Return the (x, y) coordinate for the center point of the cell that contains the specified text.  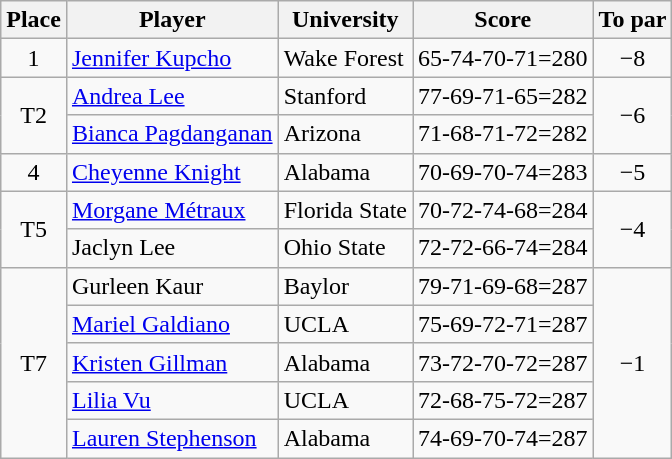
−1 (632, 362)
71-68-71-72=282 (502, 134)
Bianca Pagdanganan (172, 134)
77-69-71-65=282 (502, 96)
Stanford (345, 96)
Florida State (345, 210)
Score (502, 20)
Kristen Gillman (172, 362)
70-69-70-74=283 (502, 172)
Lauren Stephenson (172, 438)
Lilia Vu (172, 400)
79-71-69-68=287 (502, 286)
Jaclyn Lee (172, 248)
T7 (34, 362)
72-68-75-72=287 (502, 400)
To par (632, 20)
Cheyenne Knight (172, 172)
Wake Forest (345, 58)
70-72-74-68=284 (502, 210)
−5 (632, 172)
Morgane Métraux (172, 210)
1 (34, 58)
73-72-70-72=287 (502, 362)
Mariel Galdiano (172, 324)
Andrea Lee (172, 96)
Player (172, 20)
74-69-70-74=287 (502, 438)
72-72-66-74=284 (502, 248)
−6 (632, 115)
Jennifer Kupcho (172, 58)
−8 (632, 58)
4 (34, 172)
−4 (632, 229)
Arizona (345, 134)
Gurleen Kaur (172, 286)
65-74-70-71=280 (502, 58)
T2 (34, 115)
75-69-72-71=287 (502, 324)
Baylor (345, 286)
Ohio State (345, 248)
Place (34, 20)
T5 (34, 229)
University (345, 20)
